Identify which cell holds the provided text, then report its [x, y] central coordinate. 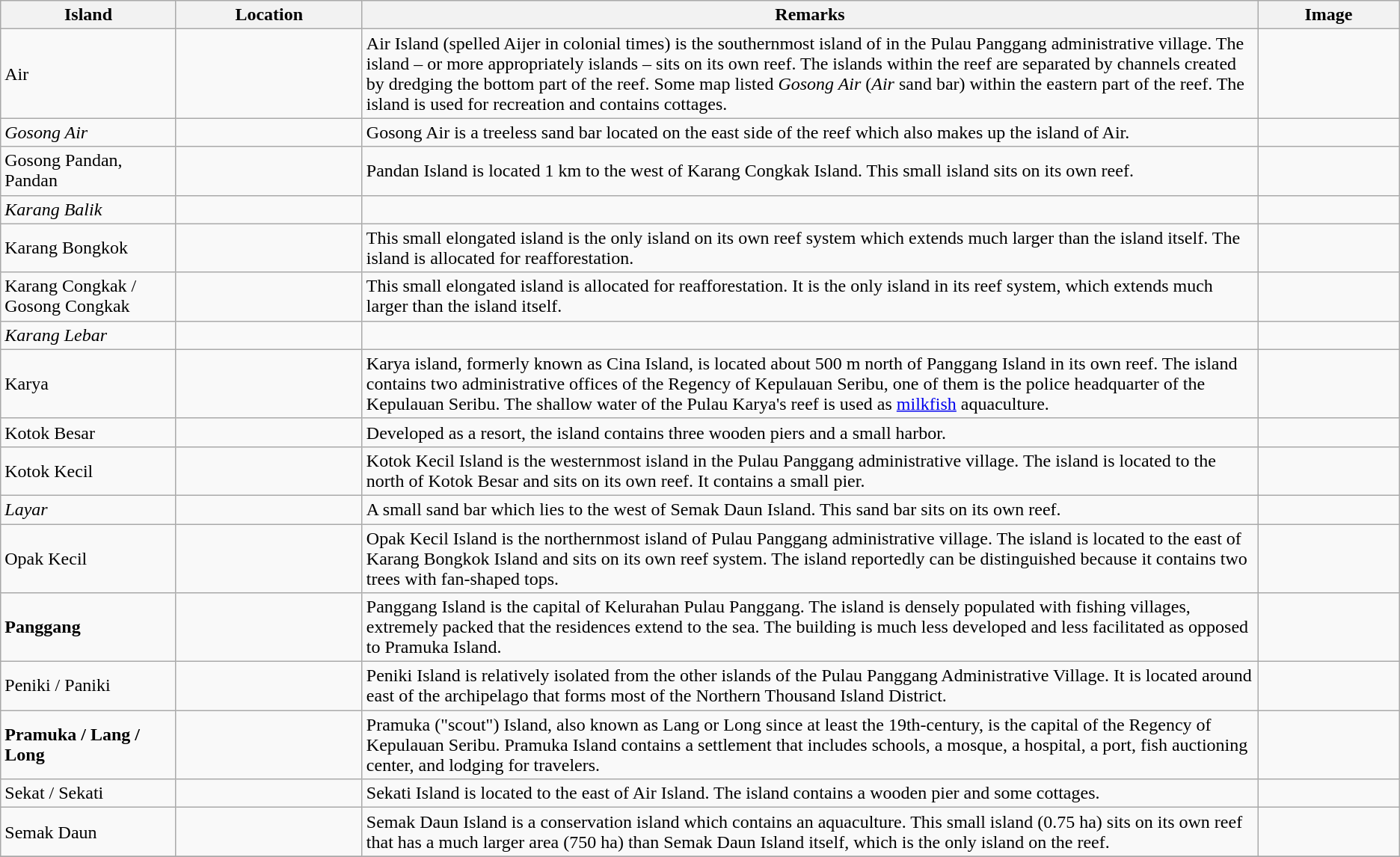
Pramuka / Lang / Long [88, 745]
Karya [88, 384]
Sekat / Sekati [88, 793]
Karang Lebar [88, 335]
Gosong Air [88, 132]
Gosong Pandan, Pandan [88, 171]
A small sand bar which lies to the west of Semak Daun Island. This sand bar sits on its own reef. [809, 509]
Peniki / Paniki [88, 686]
Kotok Besar [88, 432]
Developed as a resort, the island contains three wooden piers and a small harbor. [809, 432]
Sekati Island is located to the east of Air Island. The island contains a wooden pier and some cottages. [809, 793]
Panggang [88, 627]
Karang Bongkok [88, 248]
Remarks [809, 15]
Karang Balik [88, 209]
Location [269, 15]
Pandan Island is located 1 km to the west of Karang Congkak Island. This small island sits on its own reef. [809, 171]
Island [88, 15]
Opak Kecil [88, 558]
Kotok Kecil [88, 471]
Semak Daun [88, 832]
Air [88, 73]
Karang Congkak / Gosong Congkak [88, 296]
Gosong Air is a treeless sand bar located on the east side of the reef which also makes up the island of Air. [809, 132]
Image [1329, 15]
Layar [88, 509]
